Output the [X, Y] coordinate of the center of the cell containing the given text.  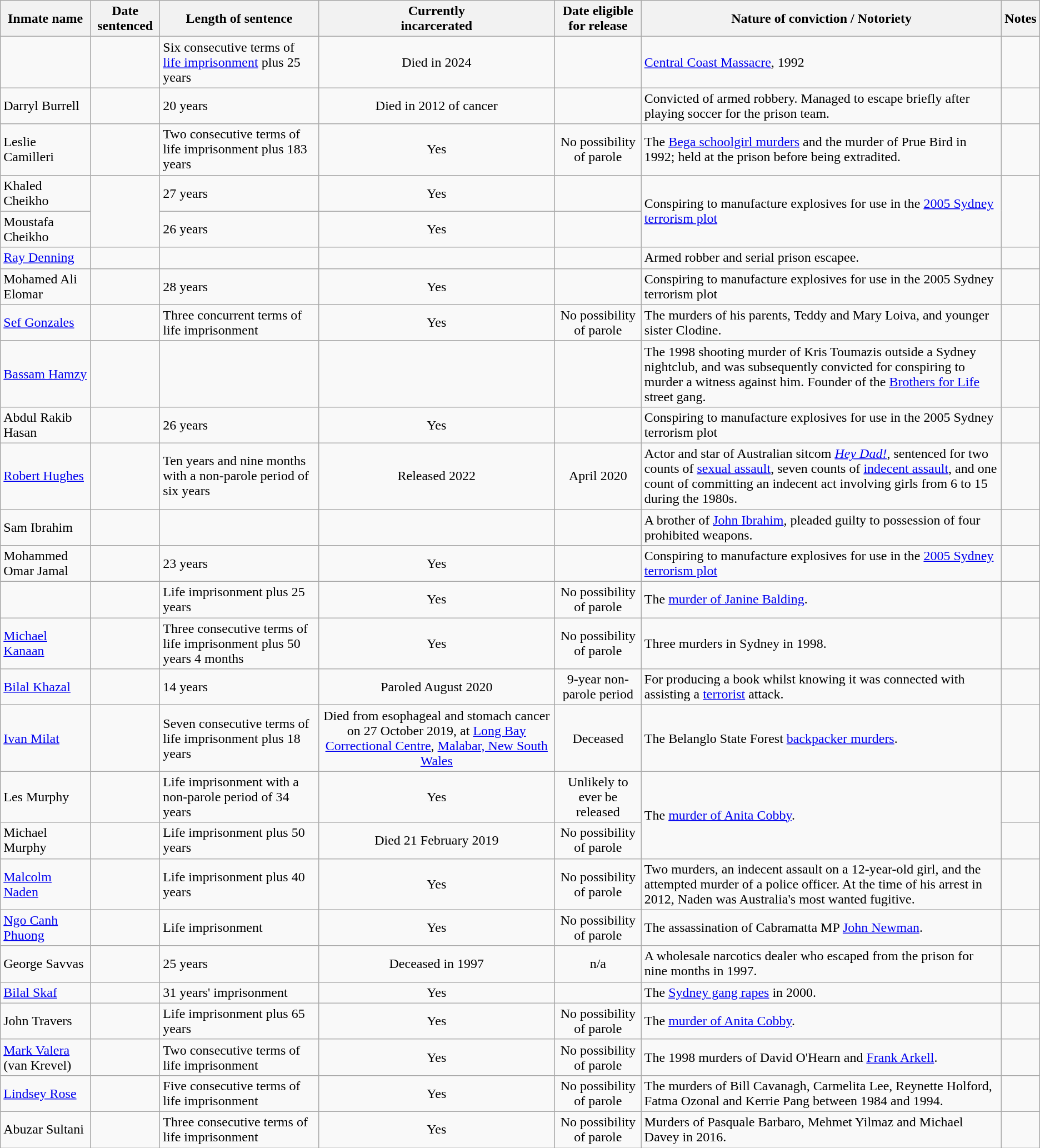
Moustafa Cheikho [46, 229]
Notes [1021, 19]
14 years [239, 687]
The murders of Bill Cavanagh, Carmelita Lee, Reynette Holford, Fatma Ozonal and Kerrie Pang between 1984 and 1994. [821, 1094]
Robert Hughes [46, 476]
Life imprisonment with a non-parole period of 34 years [239, 797]
Michael Kanaan [46, 643]
The assassination of Cabramatta MP John Newman. [821, 928]
Bilal Skaf [46, 992]
Deceased in 1997 [437, 964]
Abdul Rakib Hasan [46, 425]
28 years [239, 287]
The 1998 murders of David O'Hearn and Frank Arkell. [821, 1057]
31 years' imprisonment [239, 992]
Ivan Milat [46, 738]
Mohammed Omar Jamal [46, 563]
Life imprisonment [239, 928]
Les Murphy [46, 797]
Died in 2024 [437, 62]
The murders of his parents, Teddy and Mary Loiva, and younger sister Clodine. [821, 322]
Nature of conviction / Notoriety [821, 19]
Seven consecutive terms of life imprisonment plus 18 years [239, 738]
Leslie Camilleri [46, 149]
The Belanglo State Forest backpacker murders. [821, 738]
Life imprisonment plus 40 years [239, 884]
The murder of Janine Balding. [821, 600]
For producing a book whilst knowing it was connected with assisting a terrorist attack. [821, 687]
Died from esophageal and stomach cancer on 27 October 2019, at Long Bay Correctional Centre, Malabar, New South Wales [437, 738]
Armed robber and serial prison escapee. [821, 258]
Life imprisonment plus 25 years [239, 600]
Ray Denning [46, 258]
Life imprisonment plus 65 years [239, 1021]
9-year non-parole period [598, 687]
Ngo Canh Phuong [46, 928]
April 2020 [598, 476]
Ten years and nine months with a non-parole period of six years [239, 476]
Date eligible for release [598, 19]
Died 21 February 2019 [437, 840]
27 years [239, 193]
Bassam Hamzy [46, 373]
Malcolm Naden [46, 884]
John Travers [46, 1021]
Khaled Cheikho [46, 193]
Five consecutive terms of life imprisonment [239, 1094]
Died in 2012 of cancer [437, 106]
Three concurrent terms of life imprisonment [239, 322]
Released 2022 [437, 476]
Mark Valera (van Krevel) [46, 1057]
Convicted of armed robbery. Managed to escape briefly after playing soccer for the prison team. [821, 106]
Deceased [598, 738]
Michael Murphy [46, 840]
Sam Ibrahim [46, 527]
Sef Gonzales [46, 322]
Abuzar Sultani [46, 1129]
Date sentenced [124, 19]
Bilal Khazal [46, 687]
Central Coast Massacre, 1992 [821, 62]
Darryl Burrell [46, 106]
Three consecutive terms of life imprisonment [239, 1129]
Paroled August 2020 [437, 687]
Six consecutive terms of life imprisonment plus 25 years [239, 62]
Life imprisonment plus 50 years [239, 840]
Length of sentence [239, 19]
A wholesale narcotics dealer who escaped from the prison for nine months in 1997. [821, 964]
A brother of John Ibrahim, pleaded guilty to possession of four prohibited weapons. [821, 527]
Currentlyincarcerated [437, 19]
25 years [239, 964]
Unlikely to ever be released [598, 797]
The Sydney gang rapes in 2000. [821, 992]
Three murders in Sydney in 1998. [821, 643]
Inmate name [46, 19]
Two consecutive terms of life imprisonment [239, 1057]
Mohamed Ali Elomar [46, 287]
Lindsey Rose [46, 1094]
20 years [239, 106]
23 years [239, 563]
Two consecutive terms of life imprisonment plus 183 years [239, 149]
n/a [598, 964]
Murders of Pasquale Barbaro, Mehmet Yilmaz and Michael Davey in 2016. [821, 1129]
Three consecutive terms of life imprisonment plus 50 years 4 months [239, 643]
The Bega schoolgirl murders and the murder of Prue Bird in 1992; held at the prison before being extradited. [821, 149]
George Savvas [46, 964]
